From the cell containing the given text, extract its center point as [X, Y] coordinate. 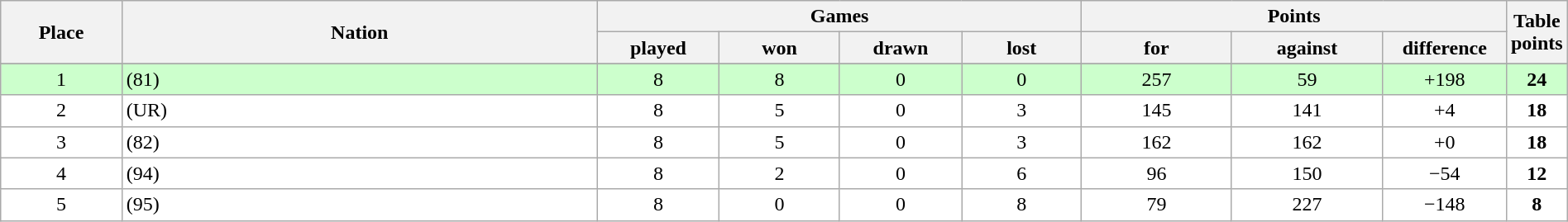
1 [61, 79]
(UR) [359, 111]
79 [1156, 205]
227 [1307, 205]
(94) [359, 173]
59 [1307, 79]
6 [1022, 173]
(95) [359, 205]
drawn [900, 48]
150 [1307, 173]
Games [839, 17]
Points [1294, 17]
difference [1444, 48]
145 [1156, 111]
12 [1537, 173]
4 [61, 173]
against [1307, 48]
+198 [1444, 79]
Place [61, 32]
Nation [359, 32]
−148 [1444, 205]
257 [1156, 79]
24 [1537, 79]
(82) [359, 142]
−54 [1444, 173]
won [780, 48]
for [1156, 48]
Tablepoints [1537, 32]
+0 [1444, 142]
96 [1156, 173]
lost [1022, 48]
played [658, 48]
+4 [1444, 111]
141 [1307, 111]
(81) [359, 79]
